Identify which cell holds the provided text, then report its (X, Y) central coordinate. 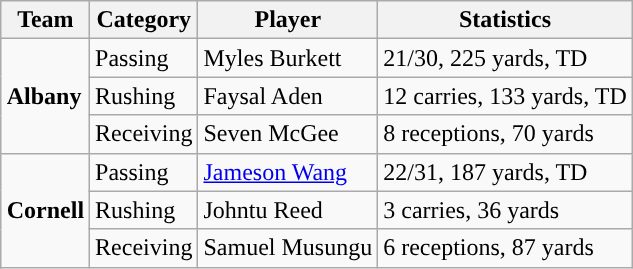
Player (288, 20)
8 receptions, 70 yards (506, 134)
Statistics (506, 20)
Myles Burkett (288, 58)
Albany (45, 96)
Jameson Wang (288, 172)
3 carries, 36 yards (506, 210)
22/31, 187 yards, TD (506, 172)
Category (144, 20)
Johntu Reed (288, 210)
Seven McGee (288, 134)
Faysal Aden (288, 96)
12 carries, 133 yards, TD (506, 96)
Team (45, 20)
Cornell (45, 210)
21/30, 225 yards, TD (506, 58)
6 receptions, 87 yards (506, 248)
Samuel Musungu (288, 248)
